Detect which cell encompasses the target text, then output its [x, y] center coordinate. 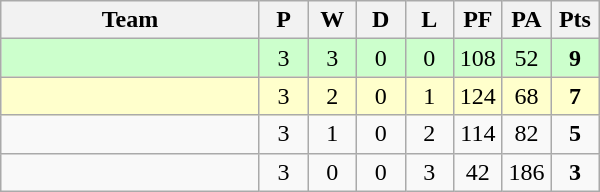
124 [478, 96]
P [284, 20]
9 [576, 58]
108 [478, 58]
Pts [576, 20]
5 [576, 134]
L [430, 20]
W [332, 20]
PF [478, 20]
42 [478, 172]
82 [526, 134]
7 [576, 96]
PA [526, 20]
186 [526, 172]
52 [526, 58]
Team [130, 20]
D [380, 20]
114 [478, 134]
68 [526, 96]
